Scan for the cell matching the given text and deliver its [x, y] coordinate at center. 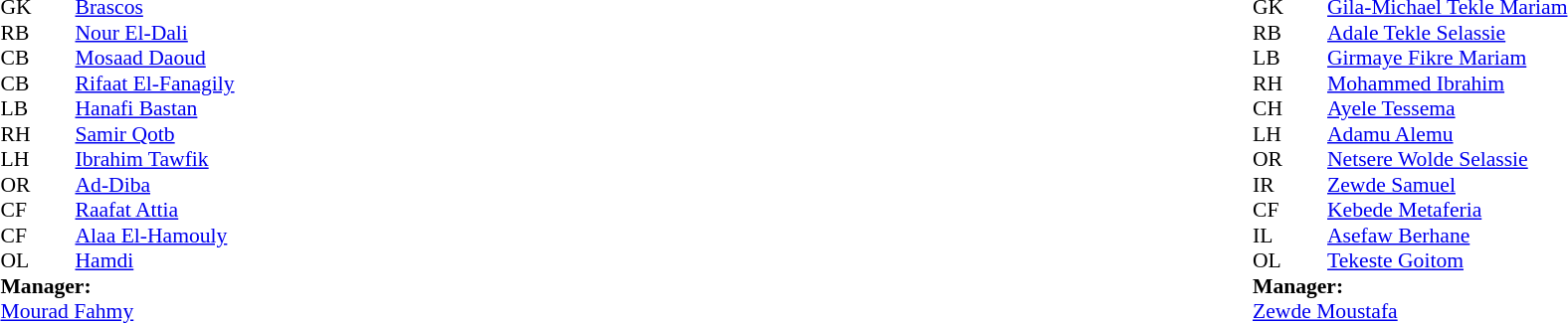
Mosaad Daoud [155, 59]
Adamu Alemu [1447, 134]
Girmaye Fikre Mariam [1447, 59]
CH [1272, 108]
Ayele Tessema [1447, 108]
Mohammed Ibrahim [1447, 83]
Adale Tekle Selassie [1447, 33]
Asefaw Berhane [1447, 236]
Tekeste Goitom [1447, 261]
IR [1272, 185]
Kebede Metaferia [1447, 210]
Rifaat El-Fanagily [155, 83]
Samir Qotb [155, 134]
Raafat Attia [155, 210]
Hamdi [155, 261]
Nour El-Dali [155, 33]
Hanafi Bastan [155, 108]
Ibrahim Tawfik [155, 160]
Alaa El-Hamouly [155, 236]
Netsere Wolde Selassie [1447, 160]
Ad-Diba [155, 185]
Zewde Samuel [1447, 185]
IL [1272, 236]
